Return the (X, Y) coordinate for the center point of the cell that contains the specified text.  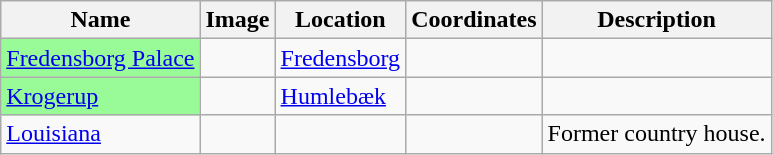
Image (238, 20)
Coordinates (474, 20)
Location (340, 20)
Humlebæk (340, 96)
Description (656, 20)
Name (100, 20)
Fredensborg (340, 58)
Louisiana (100, 134)
Former country house. (656, 134)
Krogerup (100, 96)
Fredensborg Palace (100, 58)
